Output the [x, y] coordinate of the center of the cell containing the given text.  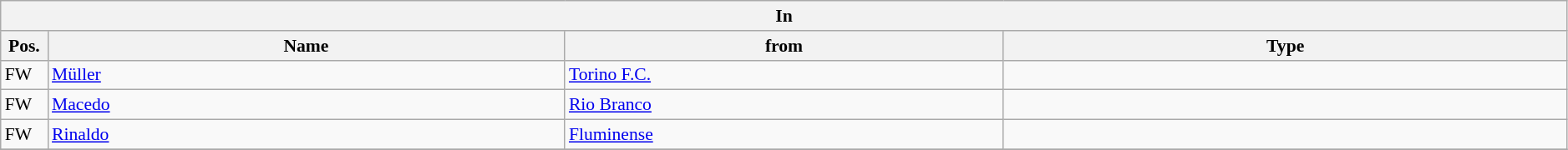
Type [1285, 46]
from [784, 46]
In [784, 16]
Pos. [24, 46]
Müller [306, 75]
Name [306, 46]
Macedo [306, 105]
Rinaldo [306, 135]
Fluminense [784, 135]
Rio Branco [784, 105]
Torino F.C. [784, 75]
